Provide the (x, y) coordinate of the cell's center where the given text is located.  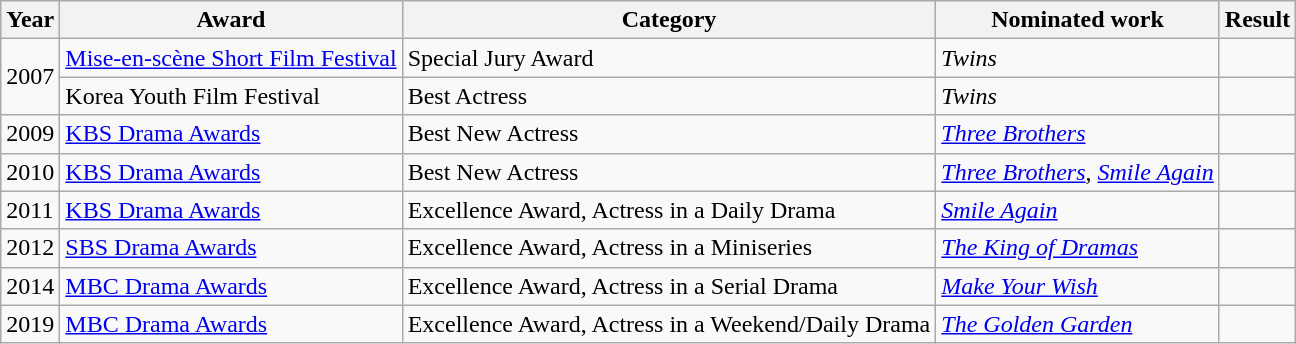
Year (30, 20)
Category (669, 20)
The King of Dramas (1078, 248)
2019 (30, 324)
Three Brothers, Smile Again (1078, 172)
2011 (30, 210)
Best Actress (669, 96)
Mise-en-scène Short Film Festival (231, 58)
2014 (30, 286)
SBS Drama Awards (231, 248)
Special Jury Award (669, 58)
Excellence Award, Actress in a Daily Drama (669, 210)
Excellence Award, Actress in a Miniseries (669, 248)
Three Brothers (1078, 134)
The Golden Garden (1078, 324)
2012 (30, 248)
Make Your Wish (1078, 286)
Korea Youth Film Festival (231, 96)
2010 (30, 172)
2007 (30, 77)
Excellence Award, Actress in a Weekend/Daily Drama (669, 324)
Smile Again (1078, 210)
Excellence Award, Actress in a Serial Drama (669, 286)
Result (1257, 20)
Award (231, 20)
Nominated work (1078, 20)
2009 (30, 134)
